For the text-containing cell, return its midpoint in (X, Y) coordinate format. 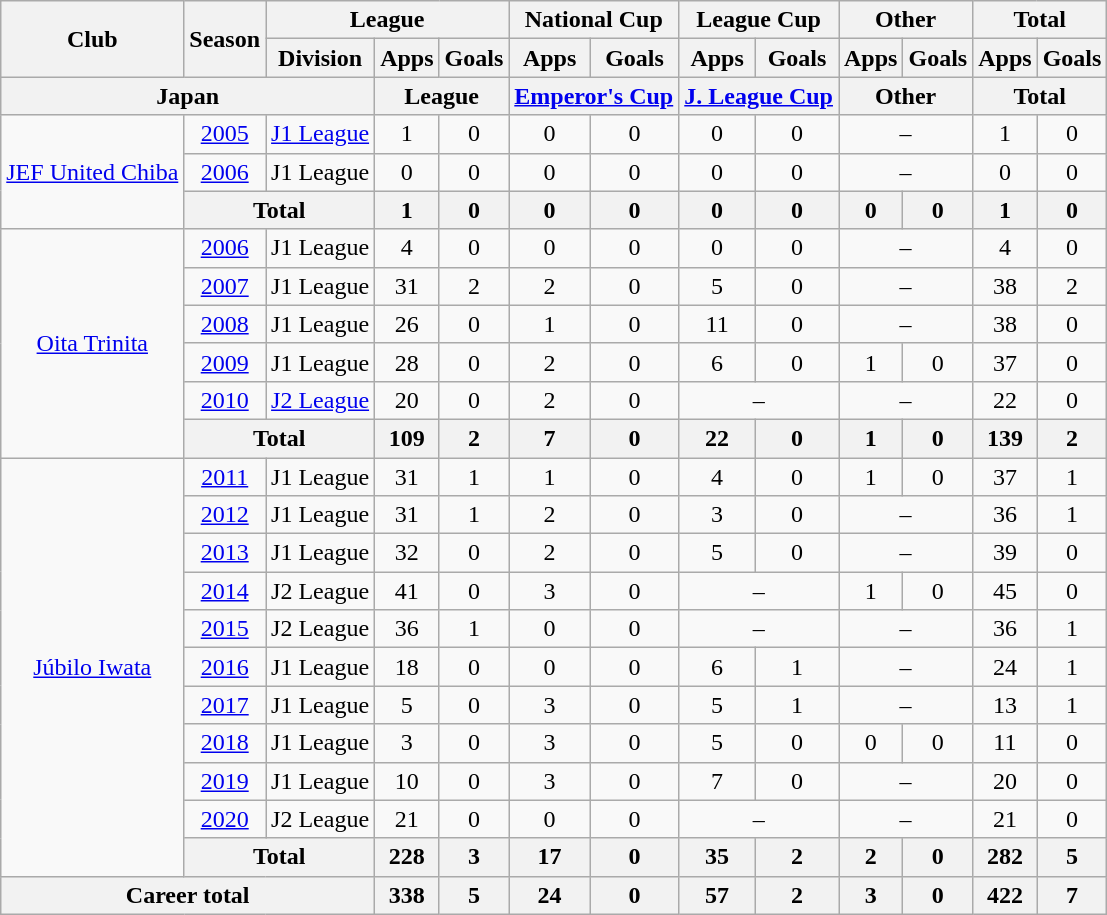
41 (407, 591)
2005 (225, 134)
2013 (225, 553)
17 (550, 857)
2018 (225, 743)
J. League Cup (759, 96)
45 (1005, 591)
39 (1005, 553)
2014 (225, 591)
JEF United Chiba (92, 172)
Season (225, 39)
338 (407, 895)
228 (407, 857)
35 (718, 857)
2019 (225, 781)
Japan (188, 96)
2017 (225, 705)
Division (320, 58)
League Cup (759, 20)
2008 (225, 324)
139 (1005, 438)
2015 (225, 629)
National Cup (594, 20)
2012 (225, 515)
57 (718, 895)
Career total (188, 895)
109 (407, 438)
Júbilo Iwata (92, 668)
422 (1005, 895)
Club (92, 39)
32 (407, 553)
26 (407, 324)
Oita Trinita (92, 343)
2007 (225, 286)
Emperor's Cup (594, 96)
18 (407, 667)
2011 (225, 477)
13 (1005, 705)
2009 (225, 362)
2010 (225, 400)
2020 (225, 819)
10 (407, 781)
2016 (225, 667)
282 (1005, 857)
28 (407, 362)
